Determine the [X, Y] coordinate at the center of the cell enclosing the given text.  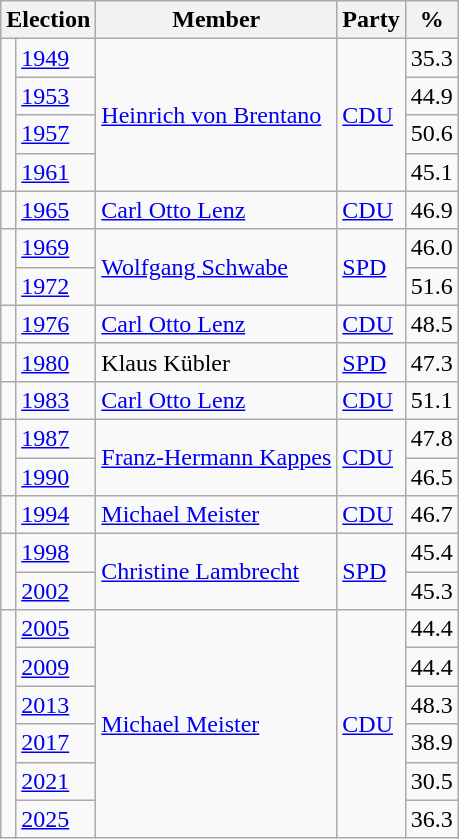
1972 [56, 286]
51.1 [432, 400]
1949 [56, 58]
1994 [56, 515]
38.9 [432, 743]
36.3 [432, 819]
1983 [56, 400]
Franz-Hermann Kappes [216, 457]
48.3 [432, 705]
1969 [56, 248]
Wolfgang Schwabe [216, 267]
30.5 [432, 781]
48.5 [432, 324]
44.9 [432, 96]
1998 [56, 553]
46.5 [432, 477]
2017 [56, 743]
1980 [56, 362]
1965 [56, 210]
Member [216, 20]
45.3 [432, 591]
Party [371, 20]
46.0 [432, 248]
45.1 [432, 172]
47.8 [432, 438]
1987 [56, 438]
Heinrich von Brentano [216, 115]
2009 [56, 667]
2013 [56, 705]
1961 [56, 172]
35.3 [432, 58]
1957 [56, 134]
51.6 [432, 286]
1953 [56, 96]
% [432, 20]
1990 [56, 477]
2025 [56, 819]
50.6 [432, 134]
46.7 [432, 515]
47.3 [432, 362]
2002 [56, 591]
1976 [56, 324]
Christine Lambrecht [216, 572]
2005 [56, 629]
46.9 [432, 210]
45.4 [432, 553]
Election [48, 20]
Klaus Kübler [216, 362]
2021 [56, 781]
